Pinpoint the cell where the given text exists, returning its [X, Y] midpoint coordinate. 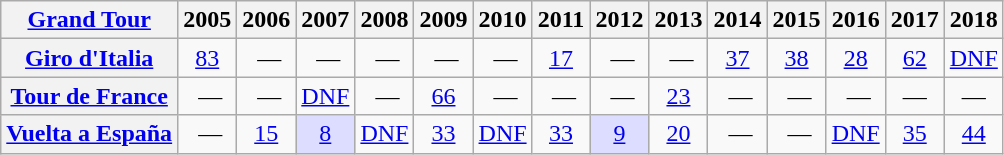
20 [678, 134]
2007 [326, 20]
2017 [914, 20]
9 [620, 134]
2006 [266, 20]
62 [914, 58]
2008 [384, 20]
44 [974, 134]
2005 [208, 20]
2011 [561, 20]
38 [796, 58]
83 [208, 58]
Giro d'Italia [90, 58]
35 [914, 134]
28 [856, 58]
2016 [856, 20]
37 [738, 58]
2014 [738, 20]
Grand Tour [90, 20]
2010 [502, 20]
8 [326, 134]
2015 [796, 20]
Vuelta a España [90, 134]
23 [678, 96]
Tour de France [90, 96]
17 [561, 58]
66 [444, 96]
2018 [974, 20]
15 [266, 134]
2013 [678, 20]
2012 [620, 20]
2009 [444, 20]
